Pinpoint the cell where the given text exists, returning its (x, y) midpoint coordinate. 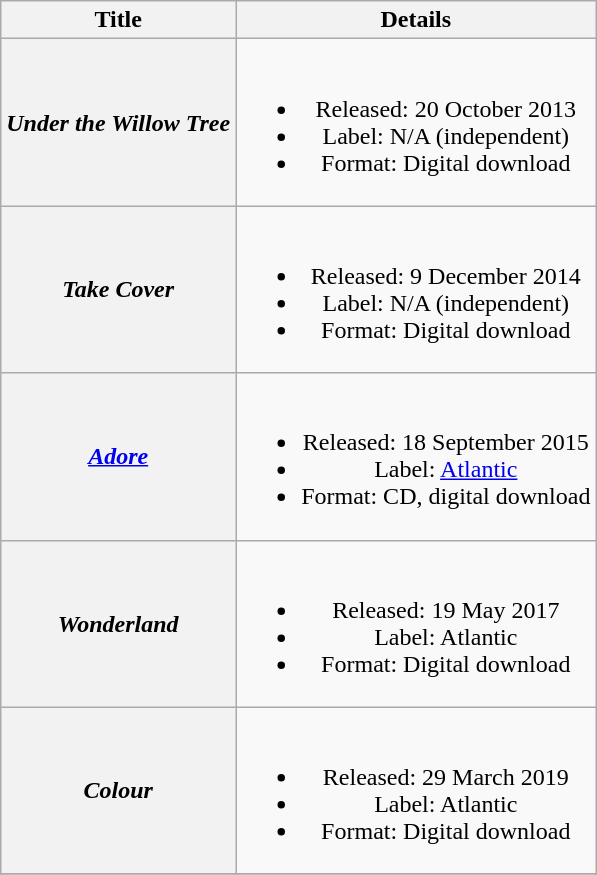
Take Cover (118, 290)
Details (416, 20)
Released: 18 September 2015Label: AtlanticFormat: CD, digital download (416, 456)
Released: 20 October 2013Label: N/A (independent)Format: Digital download (416, 122)
Released: 9 December 2014Label: N/A (independent)Format: Digital download (416, 290)
Title (118, 20)
Wonderland (118, 624)
Released: 29 March 2019Label: AtlanticFormat: Digital download (416, 790)
Released: 19 May 2017Label: AtlanticFormat: Digital download (416, 624)
Adore (118, 456)
Colour (118, 790)
Under the Willow Tree (118, 122)
